Return [X, Y] of the center of cell containing provided text 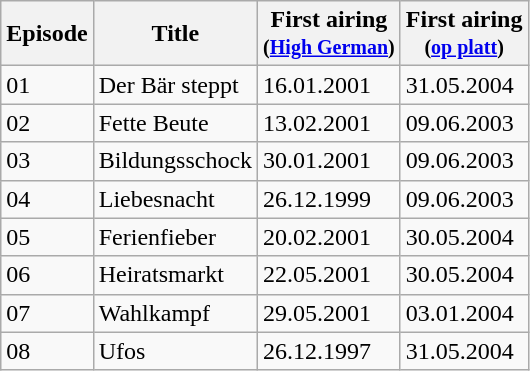
29.05.2001 [330, 313]
Wahlkampf [175, 313]
Bildungsschock [175, 161]
16.01.2001 [330, 85]
Der Bär steppt [175, 85]
Episode [47, 34]
02 [47, 123]
Title [175, 34]
Heiratsmarkt [175, 275]
Liebesnacht [175, 199]
04 [47, 199]
13.02.2001 [330, 123]
Fette Beute [175, 123]
26.12.1997 [330, 351]
First airing(op platt) [464, 34]
Ferienfieber [175, 237]
05 [47, 237]
01 [47, 85]
22.05.2001 [330, 275]
06 [47, 275]
26.12.1999 [330, 199]
Ufos [175, 351]
03 [47, 161]
30.01.2001 [330, 161]
First airing(High German) [330, 34]
20.02.2001 [330, 237]
03.01.2004 [464, 313]
07 [47, 313]
08 [47, 351]
